Detect which cell encompasses the target text, then output its [x, y] center coordinate. 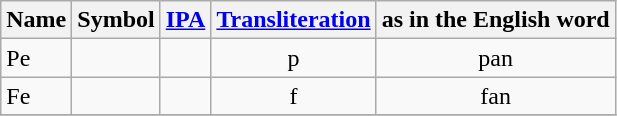
Name [36, 20]
as in the English word [496, 20]
fan [496, 96]
p [294, 58]
Transliteration [294, 20]
Symbol [116, 20]
f [294, 96]
IPA [186, 20]
Fe [36, 96]
pan [496, 58]
Pe [36, 58]
